Detect which cell encompasses the target text, then output its [X, Y] center coordinate. 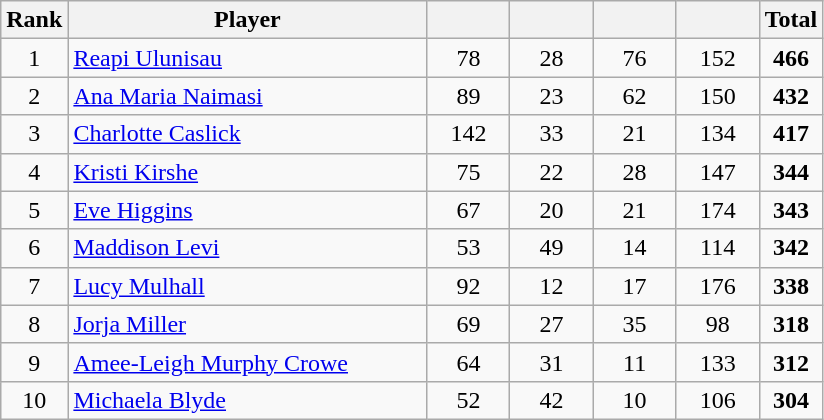
6 [34, 248]
22 [552, 172]
4 [34, 172]
152 [718, 58]
69 [468, 324]
466 [791, 58]
5 [34, 210]
417 [791, 134]
76 [634, 58]
Jorja Miller [248, 324]
304 [791, 400]
33 [552, 134]
312 [791, 362]
344 [791, 172]
9 [34, 362]
Kristi Kirshe [248, 172]
8 [34, 324]
3 [34, 134]
Maddison Levi [248, 248]
92 [468, 286]
Player [248, 20]
Lucy Mulhall [248, 286]
14 [634, 248]
20 [552, 210]
114 [718, 248]
11 [634, 362]
176 [718, 286]
174 [718, 210]
432 [791, 96]
338 [791, 286]
12 [552, 286]
49 [552, 248]
42 [552, 400]
Eve Higgins [248, 210]
52 [468, 400]
27 [552, 324]
17 [634, 286]
75 [468, 172]
89 [468, 96]
Charlotte Caslick [248, 134]
Total [791, 20]
134 [718, 134]
133 [718, 362]
7 [34, 286]
53 [468, 248]
67 [468, 210]
62 [634, 96]
Amee-Leigh Murphy Crowe [248, 362]
1 [34, 58]
Rank [34, 20]
23 [552, 96]
Michaela Blyde [248, 400]
31 [552, 362]
Ana Maria Naimasi [248, 96]
342 [791, 248]
78 [468, 58]
106 [718, 400]
147 [718, 172]
142 [468, 134]
Reapi Ulunisau [248, 58]
343 [791, 210]
35 [634, 324]
318 [791, 324]
150 [718, 96]
2 [34, 96]
64 [468, 362]
98 [718, 324]
